Capture the cell that displays the provided text and extract its [X, Y] central coordinate. 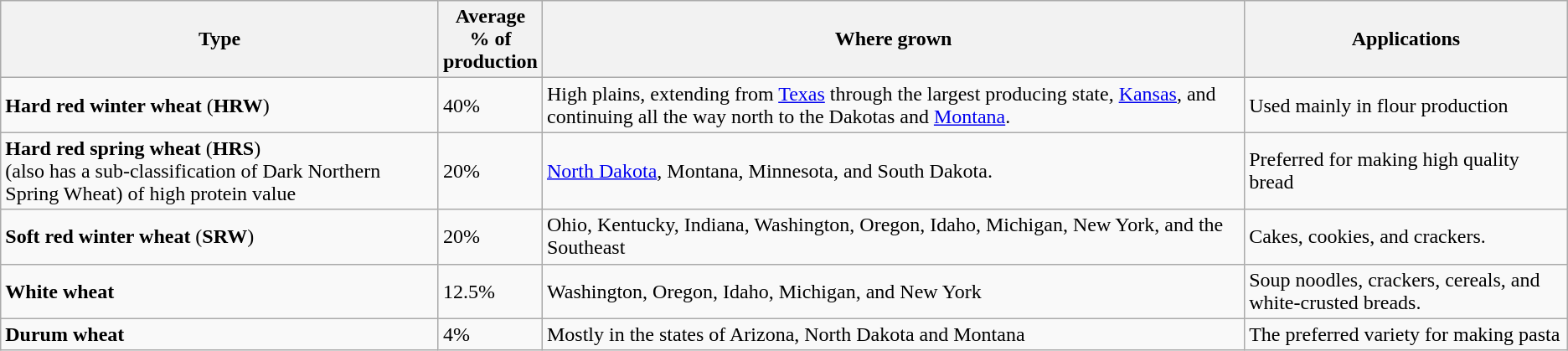
Washington, Oregon, Idaho, Michigan, and New York [893, 292]
Cakes, cookies, and crackers. [1406, 236]
White wheat [219, 292]
40% [490, 106]
Average% ofproduction [490, 39]
Preferred for making high quality bread [1406, 171]
North Dakota, Montana, Minnesota, and South Dakota. [893, 171]
Soup noodles, crackers, cereals, and white-crusted breads. [1406, 292]
Type [219, 39]
The preferred variety for making pasta [1406, 334]
Hard red winter wheat (HRW) [219, 106]
12.5% [490, 292]
Ohio, Kentucky, Indiana, Washington, Oregon, Idaho, Michigan, New York, and the Southeast [893, 236]
Soft red winter wheat (SRW) [219, 236]
4% [490, 334]
Where grown [893, 39]
Hard red spring wheat (HRS)(also has a sub-classification of Dark Northern Spring Wheat) of high protein value [219, 171]
High plains, extending from Texas through the largest producing state, Kansas, and continuing all the way north to the Dakotas and Montana. [893, 106]
Durum wheat [219, 334]
Applications [1406, 39]
Used mainly in flour production [1406, 106]
Mostly in the states of Arizona, North Dakota and Montana [893, 334]
